Capture the cell that displays the provided text and extract its [x, y] central coordinate. 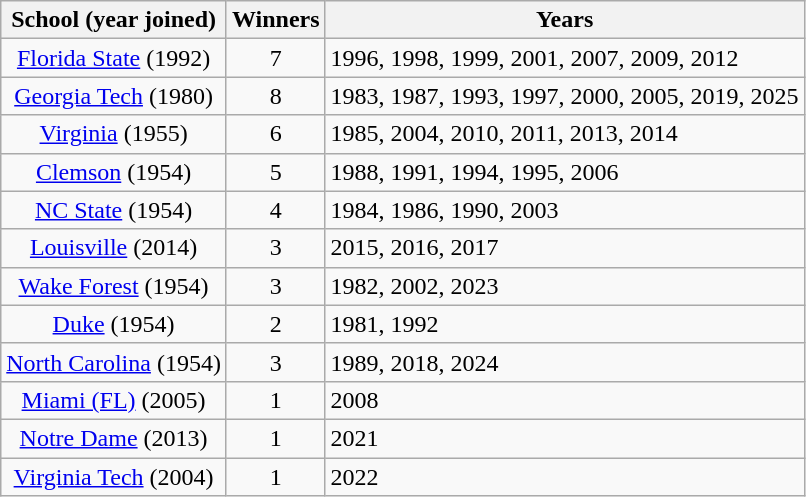
Florida State (1992) [114, 58]
1981, 1992 [564, 324]
2015, 2016, 2017 [564, 248]
1996, 1998, 1999, 2001, 2007, 2009, 2012 [564, 58]
Clemson (1954) [114, 172]
1983, 1987, 1993, 1997, 2000, 2005, 2019, 2025 [564, 96]
Miami (FL) (2005) [114, 400]
Virginia Tech (2004) [114, 477]
1988, 1991, 1994, 1995, 2006 [564, 172]
2 [276, 324]
Georgia Tech (1980) [114, 96]
Winners [276, 20]
1982, 2002, 2023 [564, 286]
Wake Forest (1954) [114, 286]
School (year joined) [114, 20]
1989, 2018, 2024 [564, 362]
6 [276, 134]
Virginia (1955) [114, 134]
NC State (1954) [114, 210]
8 [276, 96]
2008 [564, 400]
North Carolina (1954) [114, 362]
Duke (1954) [114, 324]
Notre Dame (2013) [114, 438]
5 [276, 172]
Years [564, 20]
2021 [564, 438]
Louisville (2014) [114, 248]
7 [276, 58]
4 [276, 210]
1985, 2004, 2010, 2011, 2013, 2014 [564, 134]
1984, 1986, 1990, 2003 [564, 210]
2022 [564, 477]
